Locate the cell with the specified text and output its (X, Y) center coordinate. 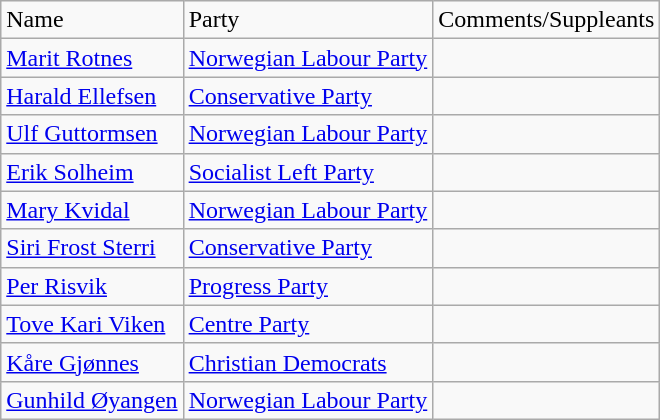
Erik Solheim (92, 172)
Ulf Guttormsen (92, 134)
Harald Ellefsen (92, 96)
Kåre Gjønnes (92, 362)
Progress Party (308, 286)
Marit Rotnes (92, 58)
Mary Kvidal (92, 210)
Party (308, 20)
Per Risvik (92, 286)
Name (92, 20)
Christian Democrats (308, 362)
Centre Party (308, 324)
Gunhild Øyangen (92, 400)
Tove Kari Viken (92, 324)
Siri Frost Sterri (92, 248)
Comments/Suppleants (546, 20)
Socialist Left Party (308, 172)
